Identify which cell holds the provided text, then report its [X, Y] central coordinate. 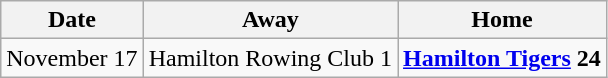
Date [72, 20]
Away [270, 20]
Hamilton Rowing Club 1 [270, 58]
Hamilton Tigers 24 [502, 58]
Home [502, 20]
November 17 [72, 58]
